Return [X, Y] of the center of cell containing provided text 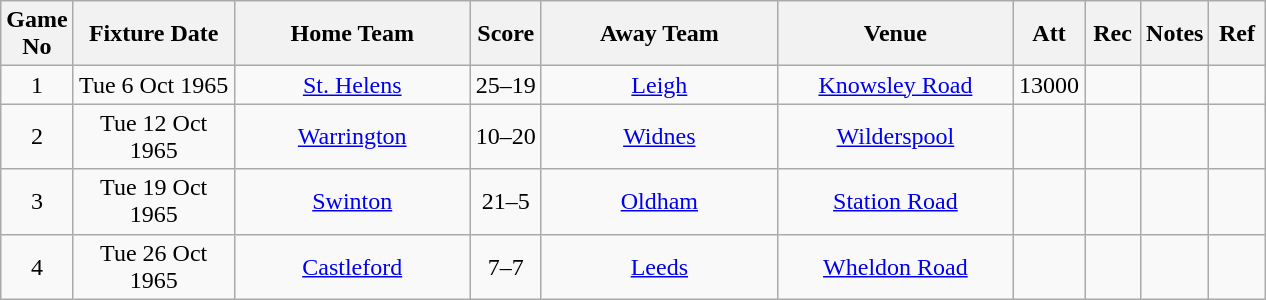
Knowsley Road [895, 85]
Att [1048, 34]
Tue 19 Oct 1965 [154, 202]
Oldham [659, 202]
Home Team [352, 34]
Swinton [352, 202]
Fixture Date [154, 34]
Widnes [659, 136]
Tue 26 Oct 1965 [154, 266]
Game No [37, 34]
Leigh [659, 85]
Score [506, 34]
25–19 [506, 85]
Tue 6 Oct 1965 [154, 85]
10–20 [506, 136]
Leeds [659, 266]
Station Road [895, 202]
Away Team [659, 34]
Castleford [352, 266]
Warrington [352, 136]
21–5 [506, 202]
Wilderspool [895, 136]
Wheldon Road [895, 266]
Rec [1112, 34]
Notes [1175, 34]
Ref [1237, 34]
St. Helens [352, 85]
2 [37, 136]
Venue [895, 34]
1 [37, 85]
7–7 [506, 266]
13000 [1048, 85]
3 [37, 202]
Tue 12 Oct 1965 [154, 136]
4 [37, 266]
